Locate the cell with the specified text and output its [x, y] center coordinate. 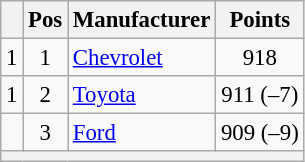
918 [260, 58]
Pos [46, 20]
Points [260, 20]
909 (–9) [260, 133]
Manufacturer [142, 20]
3 [46, 133]
2 [46, 95]
Ford [142, 133]
Chevrolet [142, 58]
Toyota [142, 95]
911 (–7) [260, 95]
